Scan for the cell matching the given text and deliver its (X, Y) coordinate at center. 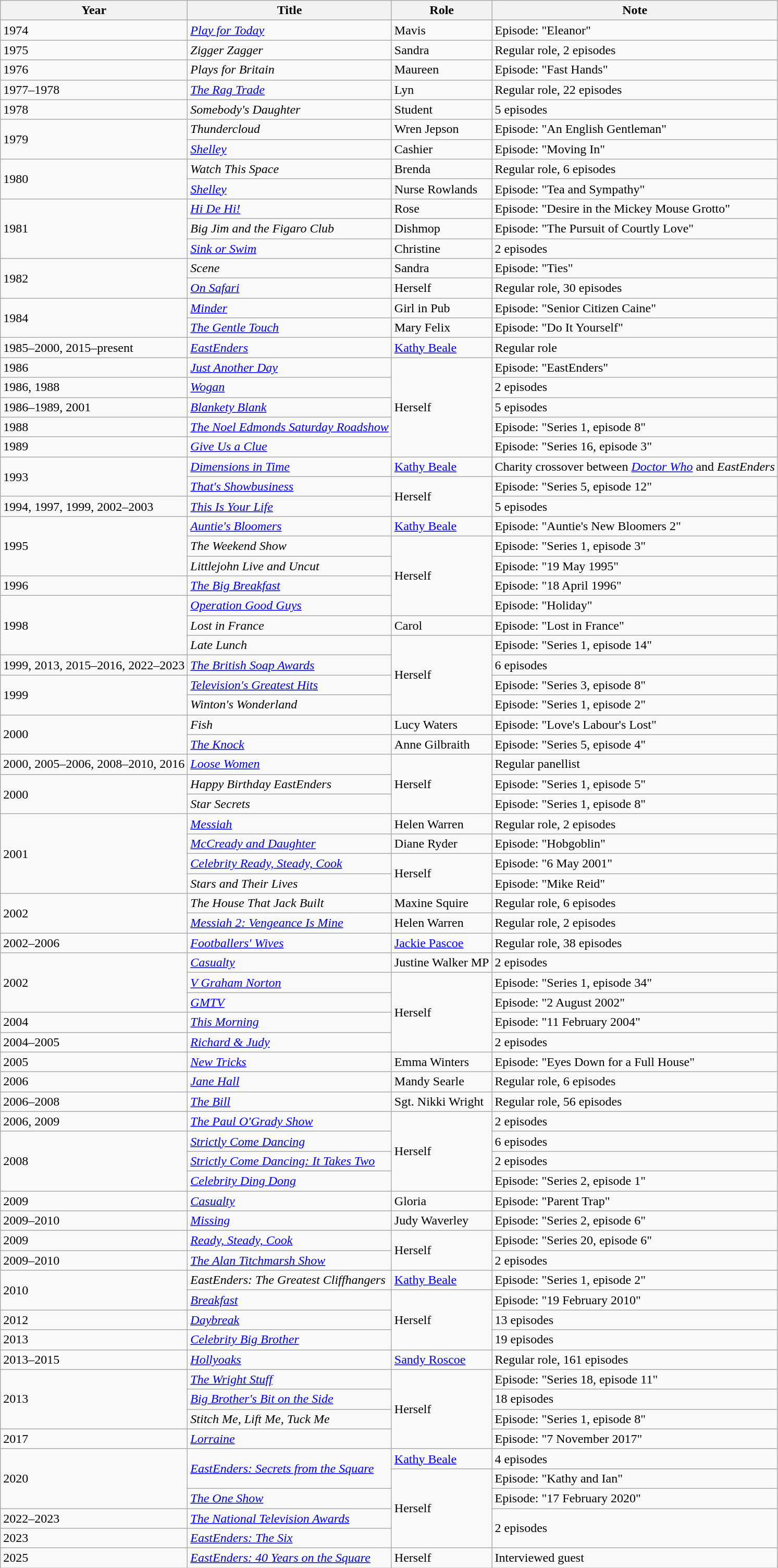
2001 (94, 853)
Sandy Roscoe (442, 1359)
Episode: "Series 1, episode 14" (635, 645)
2013–2015 (94, 1359)
1978 (94, 109)
Episode: "Fast Hands" (635, 70)
Episode: "Hobgoblin" (635, 843)
The One Show (290, 1498)
The Paul O'Grady Show (290, 1121)
1994, 1997, 1999, 2002–2003 (94, 506)
2012 (94, 1320)
Episode: "Series 5, episode 12" (635, 486)
This Is Your Life (290, 506)
1977–1978 (94, 90)
Episode: "Series 1, episode 5" (635, 784)
The Rag Trade (290, 90)
2006–2008 (94, 1101)
Episode: "Do It Yourself" (635, 328)
Christine (442, 249)
Strictly Come Dancing: It Takes Two (290, 1161)
EastEnders: The Greatest Cliffhangers (290, 1280)
Episode: "Eleanor" (635, 30)
Late Lunch (290, 645)
Dimensions in Time (290, 467)
1974 (94, 30)
Brenda (442, 169)
The Gentle Touch (290, 328)
Mandy Searle (442, 1082)
Television's Greatest Hits (290, 685)
1986–1989, 2001 (94, 407)
1988 (94, 427)
Hi De Hi! (290, 209)
Thundercloud (290, 129)
V Graham Norton (290, 983)
Celebrity Big Brother (290, 1340)
2004–2005 (94, 1042)
Regular role, 30 episodes (635, 288)
1981 (94, 228)
Episode: "Ties" (635, 268)
On Safari (290, 288)
2025 (94, 1558)
Interviewed guest (635, 1558)
Mary Felix (442, 328)
Episode: "Series 1, episode 34" (635, 983)
Regular role, 161 episodes (635, 1359)
1986 (94, 367)
Celebrity Ready, Steady, Cook (290, 863)
Episode: "2 August 2002" (635, 1002)
Auntie's Bloomers (290, 526)
Emma Winters (442, 1062)
New Tricks (290, 1062)
Stars and Their Lives (290, 884)
18 episodes (635, 1399)
Hollyoaks (290, 1359)
Episode: "Tea and Sympathy" (635, 189)
Episode: "Parent Trap" (635, 1200)
Breakfast (290, 1300)
Episode: "EastEnders" (635, 367)
Mavis (442, 30)
The Weekend Show (290, 546)
Scene (290, 268)
Carol (442, 626)
Plays for Britain (290, 70)
2000, 2005–2006, 2008–2010, 2016 (94, 764)
Play for Today (290, 30)
Episode: "Desire in the Mickey Mouse Grotto" (635, 209)
Role (442, 10)
EastEnders: 40 Years on the Square (290, 1558)
Littlejohn Live and Uncut (290, 566)
Maxine Squire (442, 903)
Stitch Me, Lift Me, Tuck Me (290, 1419)
Episode: "19 February 2010" (635, 1300)
Episode: "11 February 2004" (635, 1022)
2017 (94, 1439)
Charity crossover between Doctor Who and EastEnders (635, 467)
EastEnders: The Six (290, 1538)
Footballers' Wives (290, 943)
2020 (94, 1478)
Jane Hall (290, 1082)
2006 (94, 1082)
Episode: "6 May 2001" (635, 863)
Operation Good Guys (290, 606)
Minder (290, 308)
Judy Waverley (442, 1221)
2005 (94, 1062)
1979 (94, 139)
Episode: "Senior Citizen Caine" (635, 308)
This Morning (290, 1022)
Celebrity Ding Dong (290, 1181)
Regular role, 56 episodes (635, 1101)
Student (442, 109)
Star Secrets (290, 804)
1993 (94, 476)
Episode: "The Pursuit of Courtly Love" (635, 228)
Gloria (442, 1200)
Jackie Pascoe (442, 943)
EastEnders (290, 348)
Episode: "Series 1, episode 3" (635, 546)
Zigger Zagger (290, 50)
Big Brother's Bit on the Side (290, 1399)
The Big Breakfast (290, 586)
Episode: "Eyes Down for a Full House" (635, 1062)
Wren Jepson (442, 129)
Episode: "Lost in France" (635, 626)
Episode: "Series 2, episode 1" (635, 1181)
1999 (94, 695)
Episode: "Series 2, episode 6" (635, 1221)
1982 (94, 278)
Richard & Judy (290, 1042)
The Noel Edmonds Saturday Roadshow (290, 427)
Happy Birthday EastEnders (290, 784)
2010 (94, 1290)
Episode: "Auntie's New Bloomers 2" (635, 526)
1976 (94, 70)
Missing (290, 1221)
Episode: "An English Gentleman" (635, 129)
Watch This Space (290, 169)
The Alan Titchmarsh Show (290, 1260)
Episode: "Series 3, episode 8" (635, 685)
Episode: "Mike Reid" (635, 884)
Regular panellist (635, 764)
Lyn (442, 90)
Girl in Pub (442, 308)
Rose (442, 209)
Note (635, 10)
Regular role (635, 348)
Episode: "7 November 2017" (635, 1439)
1985–2000, 2015–present (94, 348)
1975 (94, 50)
Lost in France (290, 626)
2023 (94, 1538)
13 episodes (635, 1320)
2004 (94, 1022)
Cashier (442, 149)
Title (290, 10)
EastEnders: Secrets from the Square (290, 1468)
1998 (94, 626)
Nurse Rowlands (442, 189)
19 episodes (635, 1340)
Strictly Come Dancing (290, 1141)
2006, 2009 (94, 1121)
Daybreak (290, 1320)
Episode: "17 February 2020" (635, 1498)
Regular role, 38 episodes (635, 943)
Episode: "Series 18, episode 11" (635, 1379)
The British Soap Awards (290, 665)
GMTV (290, 1002)
Episode: "Kathy and Ian" (635, 1478)
Maureen (442, 70)
Episode: "Series 16, episode 3" (635, 447)
Lucy Waters (442, 725)
Diane Ryder (442, 843)
Give Us a Clue (290, 447)
That's Showbusiness (290, 486)
Dishmop (442, 228)
Episode: "18 April 1996" (635, 586)
1986, 1988 (94, 387)
Justine Walker MP (442, 963)
The Knock (290, 744)
1995 (94, 546)
Messiah (290, 824)
Anne Gilbraith (442, 744)
Episode: "Moving In" (635, 149)
Episode: "Love's Labour's Lost" (635, 725)
Big Jim and the Figaro Club (290, 228)
Lorraine (290, 1439)
2002–2006 (94, 943)
Episode: "19 May 1995" (635, 566)
Just Another Day (290, 367)
Somebody's Daughter (290, 109)
Loose Women (290, 764)
Year (94, 10)
1996 (94, 586)
Fish (290, 725)
The House That Jack Built (290, 903)
Episode: "Series 5, episode 4" (635, 744)
4 episodes (635, 1459)
2008 (94, 1161)
Winton's Wonderland (290, 705)
Episode: "Holiday" (635, 606)
Sgt. Nikki Wright (442, 1101)
1989 (94, 447)
The Wright Stuff (290, 1379)
Sink or Swim (290, 249)
Blankety Blank (290, 407)
McCready and Daughter (290, 843)
Regular role, 22 episodes (635, 90)
Ready, Steady, Cook (290, 1241)
1980 (94, 179)
Wogan (290, 387)
Episode: "Series 20, episode 6" (635, 1241)
Messiah 2: Vengeance Is Mine (290, 923)
1999, 2013, 2015–2016, 2022–2023 (94, 665)
1984 (94, 318)
The National Television Awards (290, 1518)
2022–2023 (94, 1518)
The Bill (290, 1101)
